Determine the [X, Y] coordinate at the center of the cell enclosing the given text.  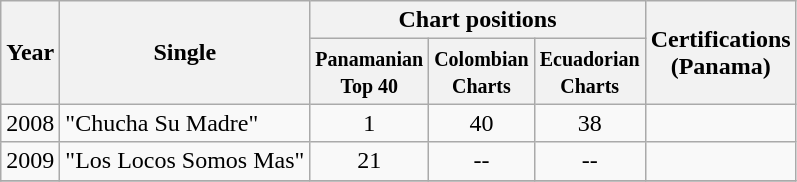
21 [370, 161]
"Los Locos Somos Mas" [185, 161]
Ecuadorian Charts [590, 72]
Colombian Charts [482, 72]
Chart positions [478, 20]
Single [185, 52]
1 [370, 123]
Certifications(Panama) [720, 52]
38 [590, 123]
2008 [30, 123]
"Chucha Su Madre" [185, 123]
2009 [30, 161]
Year [30, 52]
Panamanian Top 40 [370, 72]
40 [482, 123]
